Output the (x, y) coordinate of the center of the cell containing the given text.  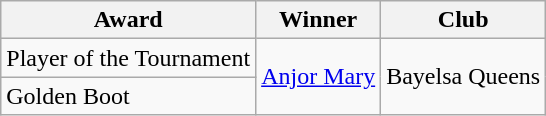
Player of the Tournament (128, 58)
Anjor Mary (318, 77)
Bayelsa Queens (464, 77)
Club (464, 20)
Award (128, 20)
Winner (318, 20)
Golden Boot (128, 96)
